Return the (X, Y) coordinate for the center point of the cell that contains the specified text.  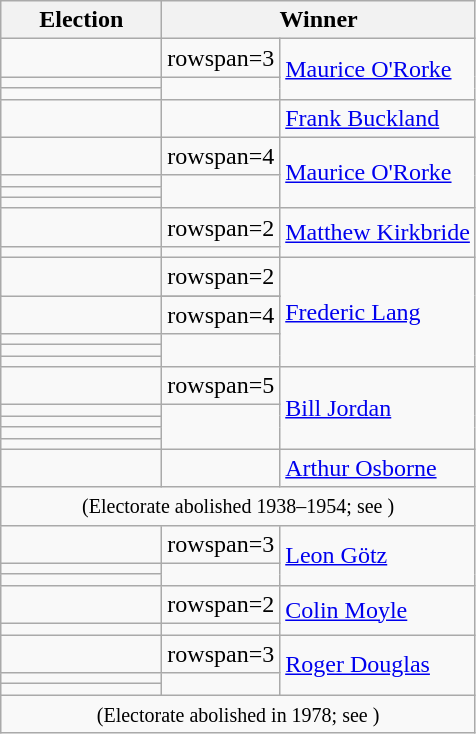
Roger Douglas (378, 664)
Frederic Lang (378, 312)
Colin Moyle (378, 610)
Winner (319, 20)
rowspan=5 (221, 386)
Election (82, 20)
(Electorate abolished in 1978; see ) (238, 714)
Bill Jordan (378, 408)
Arthur Osborne (378, 468)
Matthew Kirkbride (378, 232)
(Electorate abolished 1938–1954; see ) (238, 506)
Leon Götz (378, 555)
Frank Buckland (378, 118)
